Extract the [X, Y] coordinate from the center of the cell holding the provided text.  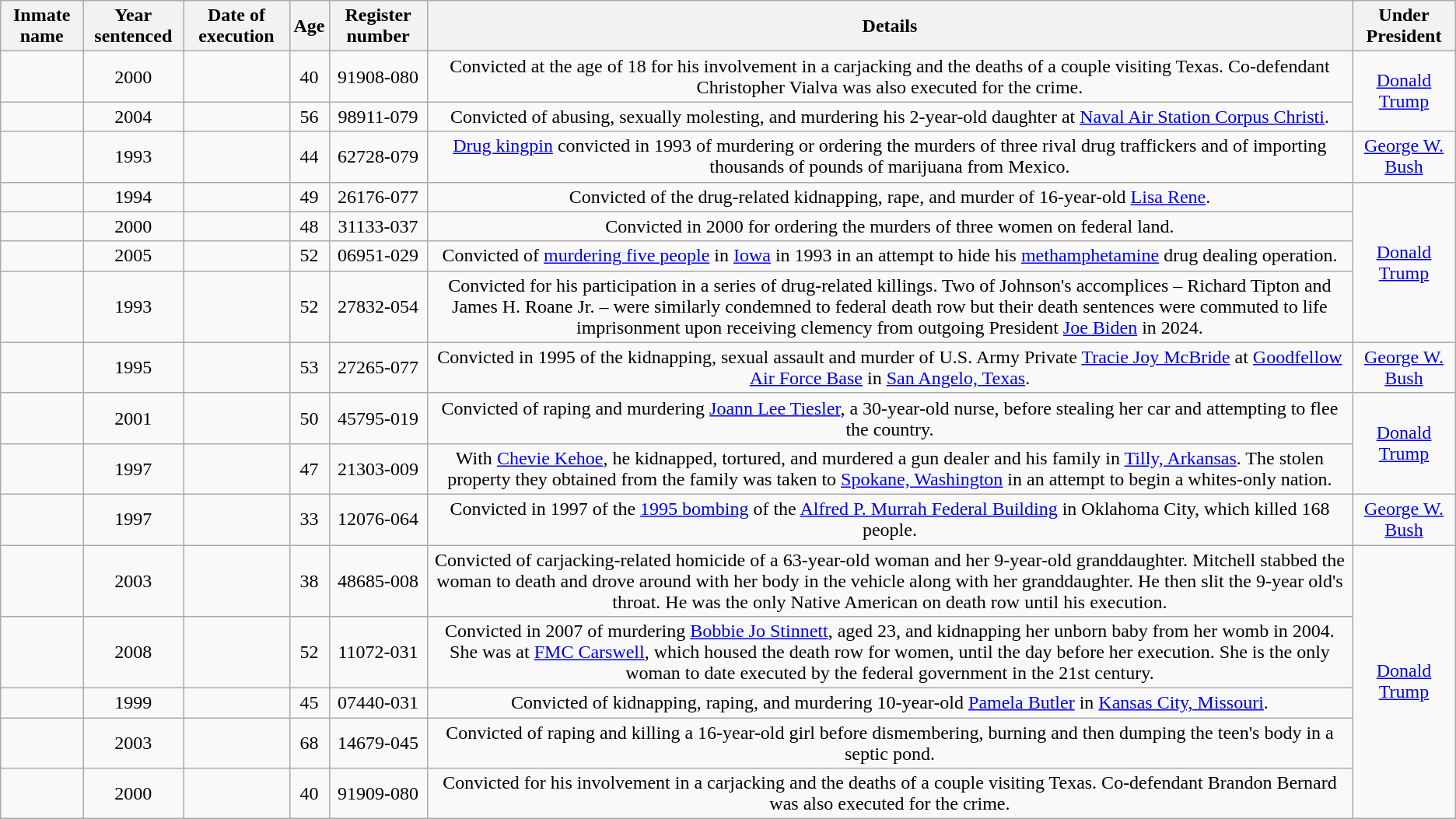
2001 [134, 418]
47 [310, 468]
91909-080 [378, 793]
31133-037 [378, 226]
14679-045 [378, 744]
27265-077 [378, 367]
50 [310, 418]
Age [310, 26]
49 [310, 197]
98911-079 [378, 117]
44 [310, 157]
2008 [134, 653]
2004 [134, 117]
Details [890, 26]
Year sentenced [134, 26]
45795-019 [378, 418]
Inmate name [42, 26]
Date of execution [236, 26]
Convicted in 1997 of the 1995 bombing of the Alfred P. Murrah Federal Building in Oklahoma City, which killed 168 people. [890, 520]
21303-009 [378, 468]
Convicted of murdering five people in Iowa in 1993 in an attempt to hide his methamphetamine drug dealing operation. [890, 256]
06951-029 [378, 256]
2005 [134, 256]
1995 [134, 367]
48685-008 [378, 580]
Convicted of raping and killing a 16-year-old girl before dismembering, burning and then dumping the teen's body in a septic pond. [890, 744]
Convicted of abusing, sexually molesting, and murdering his 2-year-old daughter at Naval Air Station Corpus Christi. [890, 117]
07440-031 [378, 703]
Convicted of the drug-related kidnapping, rape, and murder of 16-year-old Lisa Rene. [890, 197]
27832-054 [378, 306]
45 [310, 703]
Convicted of kidnapping, raping, and murdering 10-year-old Pamela Butler in Kansas City, Missouri. [890, 703]
Convicted in 2000 for ordering the murders of three women on federal land. [890, 226]
53 [310, 367]
56 [310, 117]
1999 [134, 703]
12076-064 [378, 520]
33 [310, 520]
48 [310, 226]
68 [310, 744]
62728-079 [378, 157]
26176-077 [378, 197]
1994 [134, 197]
38 [310, 580]
91908-080 [378, 76]
Convicted of raping and murdering Joann Lee Tiesler, a 30-year-old nurse, before stealing her car and attempting to flee the country. [890, 418]
11072-031 [378, 653]
Register number [378, 26]
Under President [1404, 26]
